Determine the [x, y] coordinate at the center of the cell enclosing the given text.  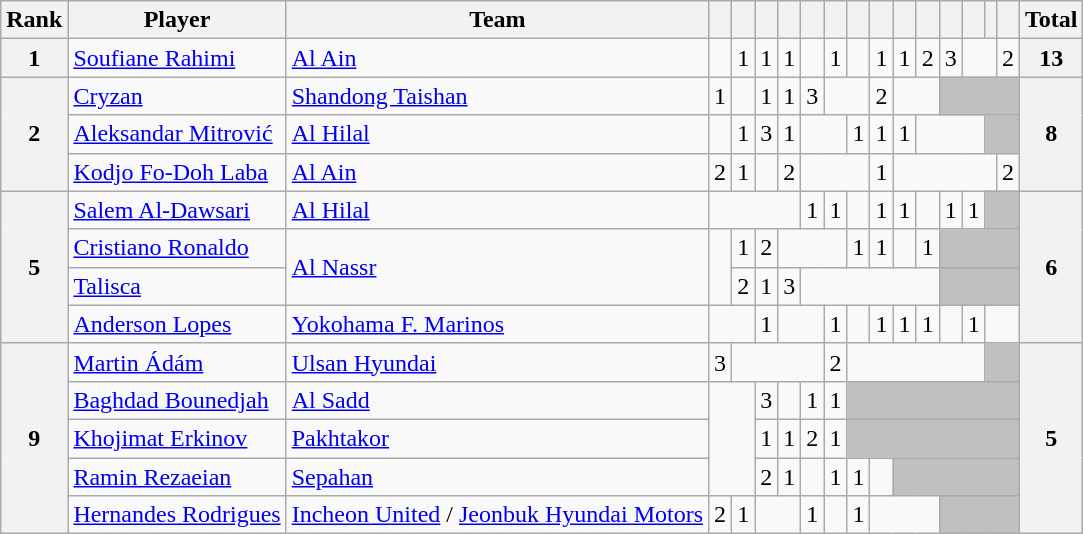
Pakhtakor [497, 438]
13 [1051, 58]
Talisca [177, 286]
Aleksandar Mitrović [177, 134]
Soufiane Rahimi [177, 58]
Al Sadd [497, 400]
Martin Ádám [177, 362]
Ramin Rezaeian [177, 477]
Rank [34, 20]
Total [1051, 20]
6 [1051, 267]
Salem Al-Dawsari [177, 210]
Khojimat Erkinov [177, 438]
Cristiano Ronaldo [177, 248]
8 [1051, 134]
Sepahan [497, 477]
Hernandes Rodrigues [177, 515]
Al Nassr [497, 267]
Shandong Taishan [497, 96]
Kodjo Fo-Doh Laba [177, 172]
Yokohama F. Marinos [497, 324]
Baghdad Bounedjah [177, 400]
9 [34, 438]
Ulsan Hyundai [497, 362]
Cryzan [177, 96]
Incheon United / Jeonbuk Hyundai Motors [497, 515]
Player [177, 20]
Team [497, 20]
Anderson Lopes [177, 324]
